From the cell containing the given text, extract its center point as (x, y) coordinate. 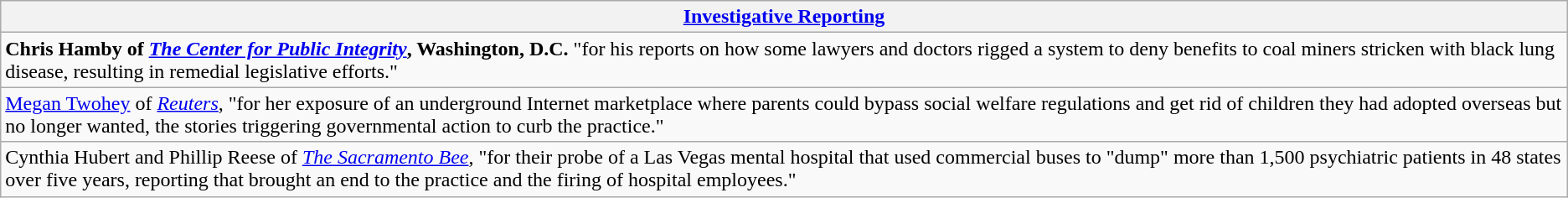
Investigative Reporting (784, 17)
